Scan for the cell matching the given text and deliver its [X, Y] coordinate at center. 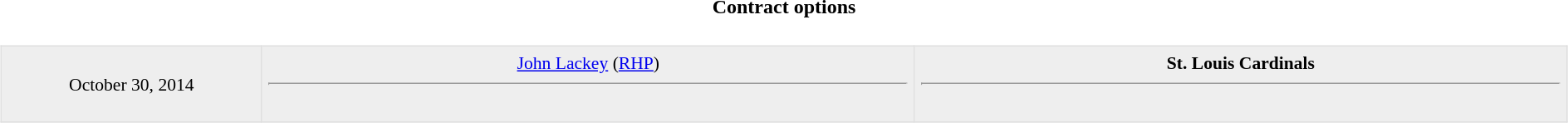
John Lackey (RHP) [588, 84]
St. Louis Cardinals [1241, 84]
October 30, 2014 [131, 84]
